Search for the cell housing the specified text and yield its [X, Y] center coordinate. 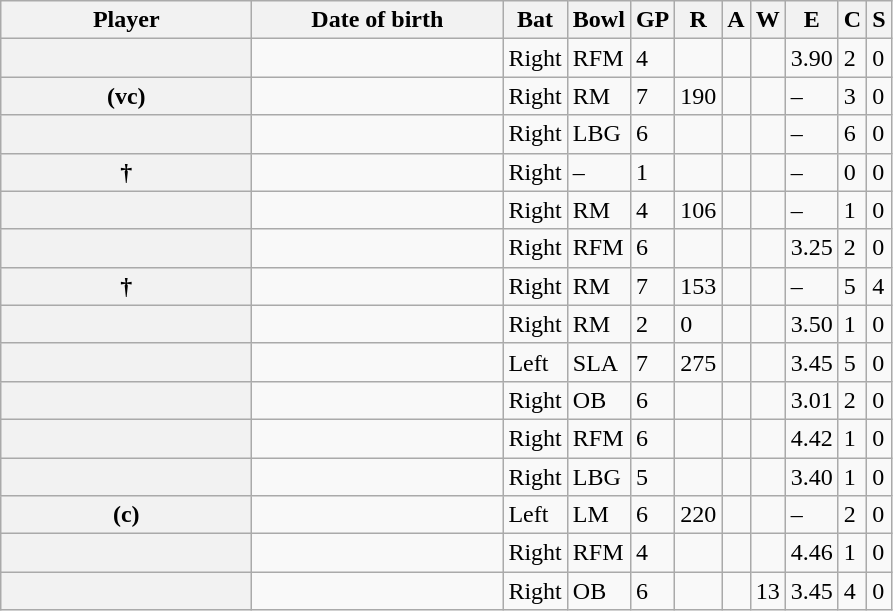
4.42 [812, 438]
Date of birth [378, 20]
3.01 [812, 400]
3.90 [812, 58]
190 [698, 96]
A [736, 20]
SLA [598, 362]
LM [598, 515]
275 [698, 362]
3 [852, 96]
153 [698, 286]
S [879, 20]
R [698, 20]
106 [698, 210]
(vc) [126, 96]
3.50 [812, 324]
(c) [126, 515]
C [852, 20]
4.46 [812, 553]
E [812, 20]
13 [768, 591]
GP [652, 20]
Player [126, 20]
Bat [535, 20]
Bowl [598, 20]
3.40 [812, 477]
220 [698, 515]
3.25 [812, 248]
W [768, 20]
